Output the (x, y) coordinate of the center of the cell containing the given text.  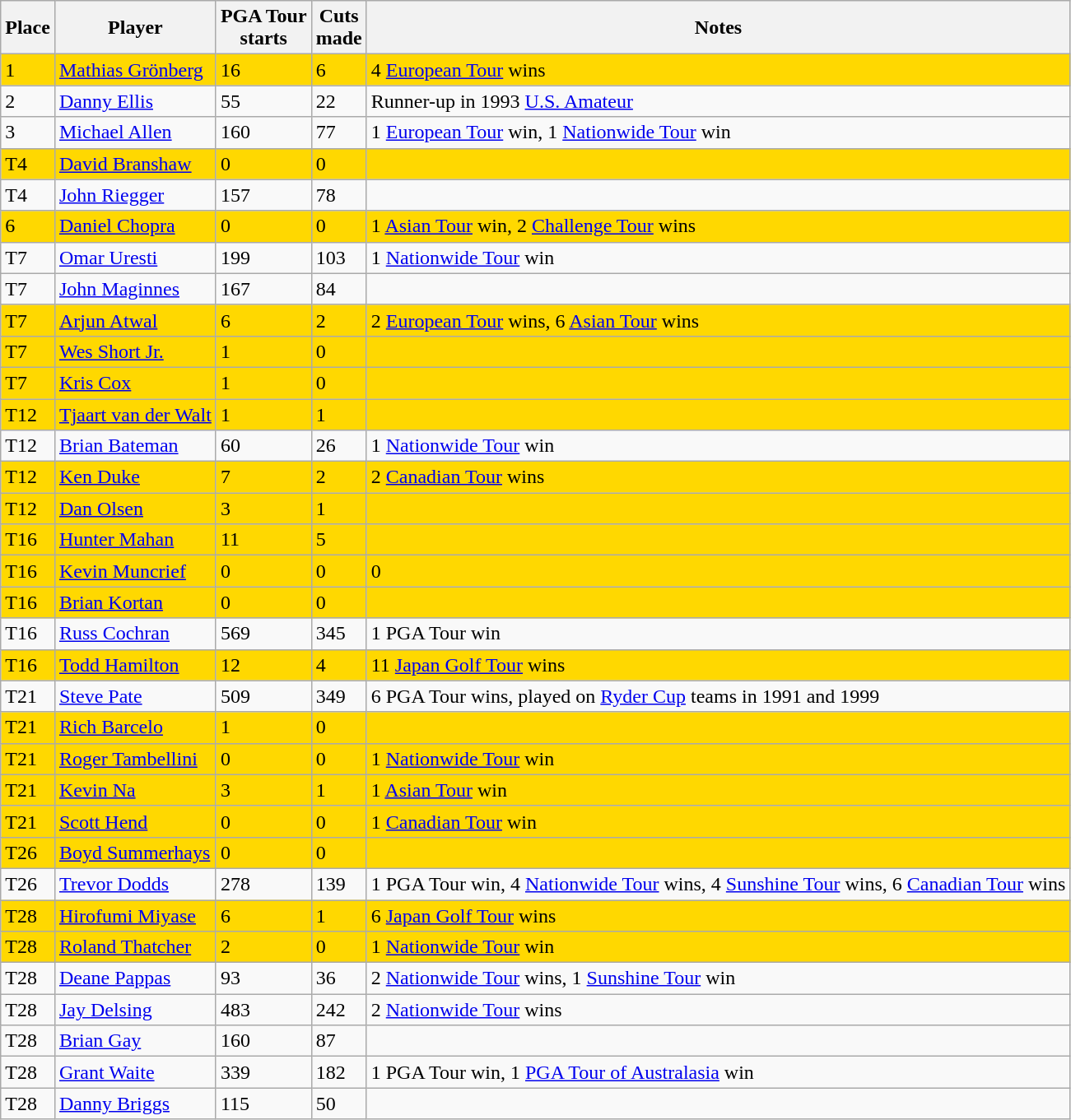
2 European Tour wins, 6 Asian Tour wins (718, 320)
1 PGA Tour win (718, 634)
Boyd Summerhays (135, 853)
339 (263, 1072)
11 Japan Golf Tour wins (718, 665)
5 (339, 540)
Brian Bateman (135, 446)
Hirofumi Miyase (135, 916)
John Riegger (135, 195)
509 (263, 696)
93 (263, 978)
1 Asian Tour win (718, 790)
2 Nationwide Tour wins (718, 1010)
349 (339, 696)
Hunter Mahan (135, 540)
12 (263, 665)
David Branshaw (135, 164)
Roland Thatcher (135, 947)
11 (263, 540)
Roger Tambellini (135, 759)
Trevor Dodds (135, 884)
Daniel Chopra (135, 226)
242 (339, 1010)
157 (263, 195)
Brian Gay (135, 1041)
199 (263, 258)
Russ Cochran (135, 634)
Tjaart van der Walt (135, 414)
Kevin Na (135, 790)
Runner-up in 1993 U.S. Amateur (718, 101)
1 European Tour win, 1 Nationwide Tour win (718, 132)
Rich Barcelo (135, 727)
Place (28, 28)
Ken Duke (135, 477)
78 (339, 195)
Wes Short Jr. (135, 351)
167 (263, 289)
Danny Briggs (135, 1104)
Todd Hamilton (135, 665)
Michael Allen (135, 132)
4 European Tour wins (718, 70)
115 (263, 1104)
PGA Tourstarts (263, 28)
Arjun Atwal (135, 320)
278 (263, 884)
Dan Olsen (135, 509)
87 (339, 1041)
Danny Ellis (135, 101)
4 (339, 665)
139 (339, 884)
84 (339, 289)
2 Nationwide Tour wins, 1 Sunshine Tour win (718, 978)
Grant Waite (135, 1072)
Brian Kortan (135, 602)
Jay Delsing (135, 1010)
1 Asian Tour win, 2 Challenge Tour wins (718, 226)
77 (339, 132)
Player (135, 28)
569 (263, 634)
55 (263, 101)
6 Japan Golf Tour wins (718, 916)
1 Canadian Tour win (718, 821)
Deane Pappas (135, 978)
John Maginnes (135, 289)
182 (339, 1072)
6 PGA Tour wins, played on Ryder Cup teams in 1991 and 1999 (718, 696)
Omar Uresti (135, 258)
60 (263, 446)
1 PGA Tour win, 1 PGA Tour of Australasia win (718, 1072)
103 (339, 258)
Notes (718, 28)
Kris Cox (135, 383)
Kevin Muncrief (135, 571)
345 (339, 634)
7 (263, 477)
26 (339, 446)
2 Canadian Tour wins (718, 477)
16 (263, 70)
50 (339, 1104)
36 (339, 978)
Steve Pate (135, 696)
1 PGA Tour win, 4 Nationwide Tour wins, 4 Sunshine Tour wins, 6 Canadian Tour wins (718, 884)
Cutsmade (339, 28)
483 (263, 1010)
Scott Hend (135, 821)
22 (339, 101)
Mathias Grönberg (135, 70)
